Return [x, y] of the center of cell containing provided text 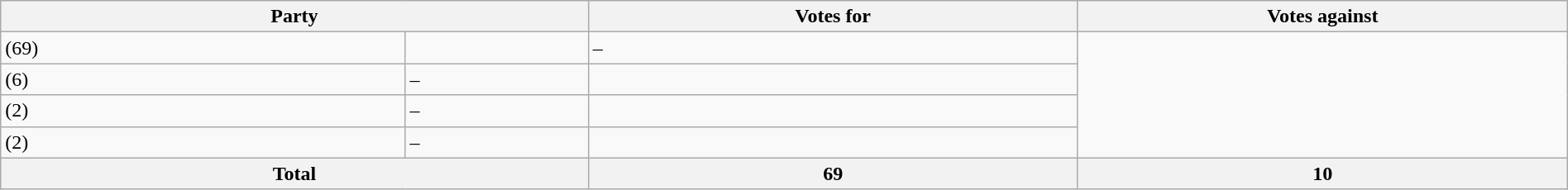
69 [833, 173]
Total [294, 173]
(6) [203, 79]
Votes against [1322, 17]
Votes for [833, 17]
10 [1322, 173]
(69) [203, 48]
Party [294, 17]
